Provide the [X, Y] coordinate of the cell's center where the given text is located.  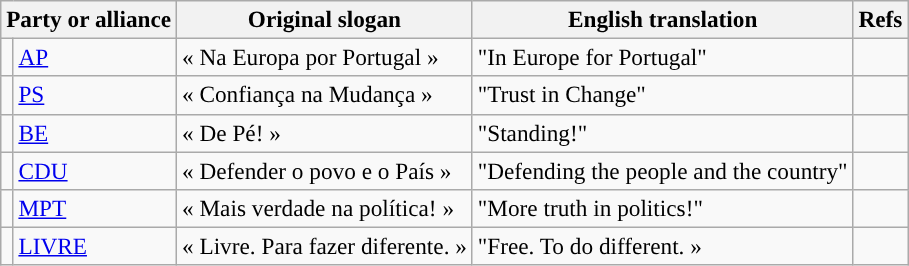
"Defending the people and the country" [662, 170]
"Standing!" [662, 133]
« Defender o povo e o País » [325, 170]
"More truth in politics!" [662, 208]
CDU [95, 170]
Party or alliance [89, 19]
MPT [95, 208]
« De Pé! » [325, 133]
« Livre. Para fazer diferente. » [325, 246]
English translation [662, 19]
BE [95, 133]
« Confiança na Mudança » [325, 95]
LIVRE [95, 246]
« Na Europa por Portugal » [325, 57]
« Mais verdade na política! » [325, 208]
"In Europe for Portugal" [662, 57]
Original slogan [325, 19]
Refs [880, 19]
PS [95, 95]
AP [95, 57]
"Free. To do different. » [662, 246]
"Trust in Change" [662, 95]
